Capture the cell that displays the provided text and extract its (x, y) central coordinate. 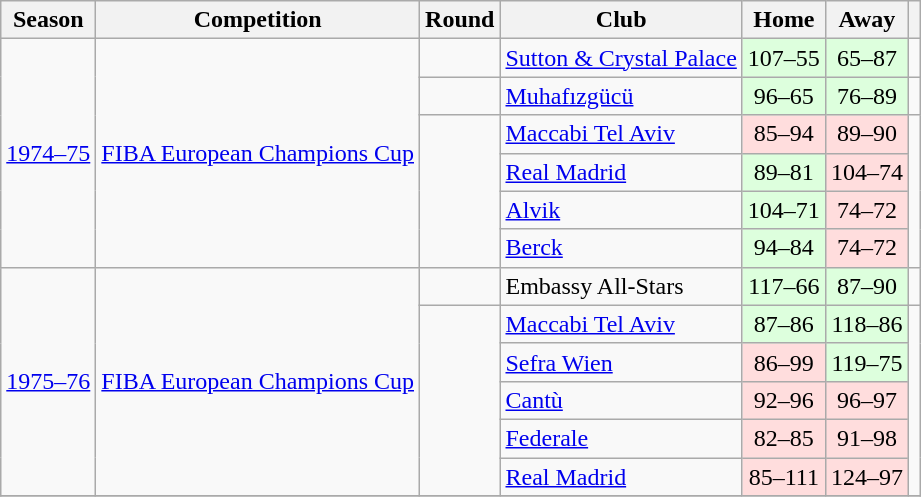
85–94 (784, 134)
Berck (621, 248)
89–81 (784, 172)
1975–76 (48, 381)
65–87 (866, 58)
Muhafızgücü (621, 96)
92–96 (784, 400)
Cantù (621, 400)
89–90 (866, 134)
85–111 (784, 477)
Season (48, 20)
86–99 (784, 362)
Sefra Wien (621, 362)
Sutton & Crystal Palace (621, 58)
119–75 (866, 362)
87–90 (866, 286)
Alvik (621, 210)
76–89 (866, 96)
104–71 (784, 210)
87–86 (784, 324)
Federale (621, 438)
Competition (258, 20)
1974–75 (48, 153)
118–86 (866, 324)
107–55 (784, 58)
96–97 (866, 400)
104–74 (866, 172)
Embassy All-Stars (621, 286)
Home (784, 20)
Away (866, 20)
124–97 (866, 477)
82–85 (784, 438)
Round (460, 20)
94–84 (784, 248)
117–66 (784, 286)
96–65 (784, 96)
91–98 (866, 438)
Club (621, 20)
